Extract the [X, Y] coordinate from the center of the cell holding the provided text.  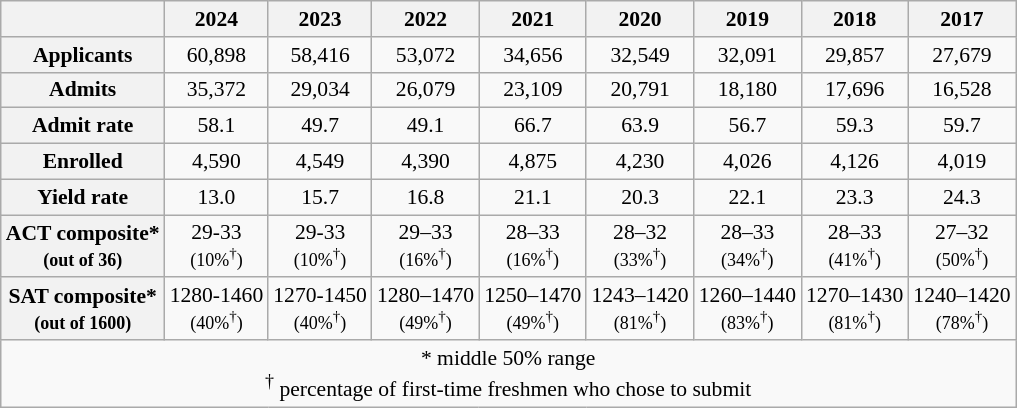
18,180 [748, 90]
27–32(50%†) [962, 246]
2020 [640, 19]
22.1 [748, 197]
29–33(16%†) [426, 246]
2021 [532, 19]
Admits [83, 90]
63.9 [640, 126]
20,791 [640, 90]
28–33(16%†) [532, 246]
1240–1420(78%†) [962, 308]
21.1 [532, 197]
32,549 [640, 54]
16.8 [426, 197]
17,696 [854, 90]
28–33(34%†) [748, 246]
58.1 [217, 126]
2023 [320, 19]
1280–1470(49%†) [426, 308]
4,875 [532, 161]
1270-1450(40%†) [320, 308]
59.3 [854, 126]
1260–1440(83%†) [748, 308]
23.3 [854, 197]
49.7 [320, 126]
34,656 [532, 54]
4,230 [640, 161]
4,590 [217, 161]
60,898 [217, 54]
53,072 [426, 54]
4,549 [320, 161]
23,109 [532, 90]
28–32(33%†) [640, 246]
2022 [426, 19]
24.3 [962, 197]
15.7 [320, 197]
2019 [748, 19]
56.7 [748, 126]
49.1 [426, 126]
1270–1430(81%†) [854, 308]
4,126 [854, 161]
35,372 [217, 90]
13.0 [217, 197]
2017 [962, 19]
32,091 [748, 54]
58,416 [320, 54]
1280-1460(40%†) [217, 308]
4,026 [748, 161]
Admit rate [83, 126]
29,857 [854, 54]
4,390 [426, 161]
28–33(41%†) [854, 246]
16,528 [962, 90]
1243–1420(81%†) [640, 308]
4,019 [962, 161]
SAT composite*(out of 1600) [83, 308]
Yield rate [83, 197]
ACT composite*(out of 36) [83, 246]
2018 [854, 19]
27,679 [962, 54]
* middle 50% range † percentage of first-time freshmen who chose to submit [508, 374]
66.7 [532, 126]
Applicants [83, 54]
1250–1470(49%†) [532, 308]
29,034 [320, 90]
20.3 [640, 197]
2024 [217, 19]
26,079 [426, 90]
59.7 [962, 126]
Enrolled [83, 161]
